Find where the given text appears and provide that cell's center as [x, y] coordinate. 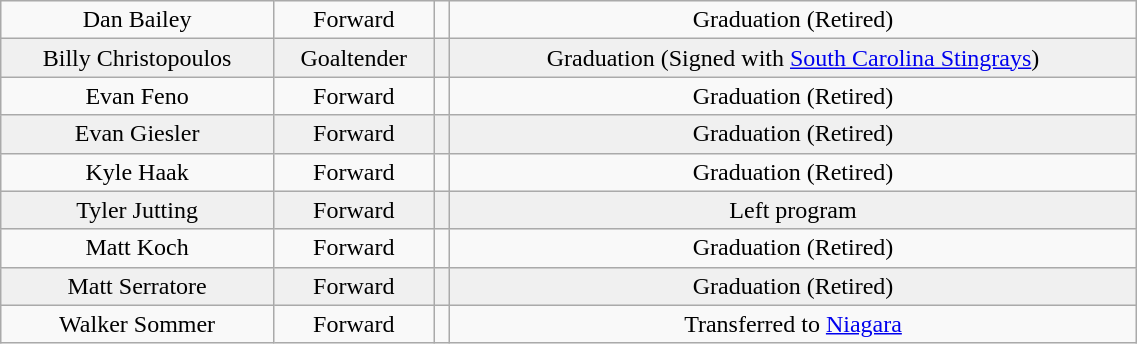
Billy Christopoulos [138, 58]
Graduation (Signed with South Carolina Stingrays) [793, 58]
Matt Serratore [138, 286]
Evan Feno [138, 96]
Transferred to Niagara [793, 324]
Kyle Haak [138, 172]
Goaltender [354, 58]
Dan Bailey [138, 20]
Left program [793, 210]
Matt Koch [138, 248]
Tyler Jutting [138, 210]
Evan Giesler [138, 134]
Walker Sommer [138, 324]
